Output the (x, y) coordinate of the center of the cell containing the given text.  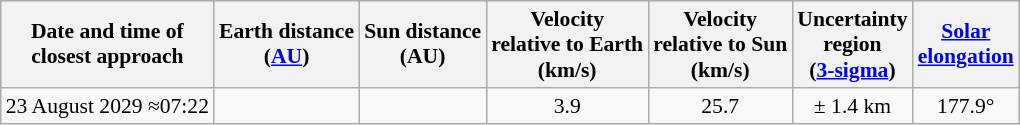
Sun distance(AU) (422, 44)
3.9 (567, 106)
Solarelongation (966, 44)
177.9° (966, 106)
Earth distance(AU) (286, 44)
25.7 (720, 106)
23 August 2029 ≈07:22 (108, 106)
Velocityrelative to Earth(km/s) (567, 44)
Velocityrelative to Sun(km/s) (720, 44)
Uncertaintyregion(3-sigma) (852, 44)
± 1.4 km (852, 106)
Date and time ofclosest approach (108, 44)
